Detect which cell encompasses the target text, then output its (x, y) center coordinate. 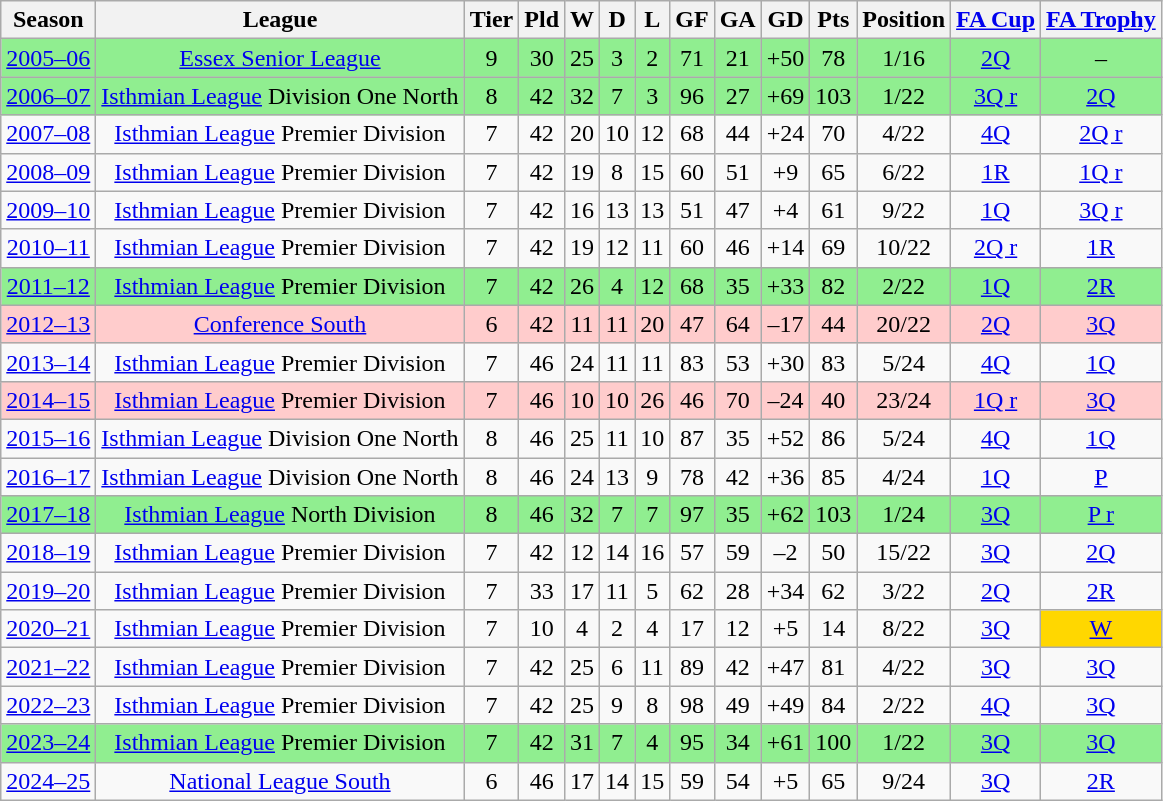
5 (652, 591)
2011–12 (48, 286)
10/22 (904, 248)
2014–15 (48, 400)
85 (834, 477)
Pld (542, 20)
2015–16 (48, 438)
Essex Senior League (280, 58)
2013–14 (48, 362)
L (652, 20)
– (1102, 58)
+47 (786, 667)
–2 (786, 553)
Pts (834, 20)
2009–10 (48, 210)
+34 (786, 591)
2007–08 (48, 134)
95 (692, 743)
–17 (786, 324)
87 (692, 438)
2006–07 (48, 96)
GF (692, 20)
53 (738, 362)
15/22 (904, 553)
Isthmian League North Division (280, 515)
2021–22 (48, 667)
D (618, 20)
+14 (786, 248)
FA Trophy (1102, 20)
81 (834, 667)
Tier (492, 20)
P (1102, 477)
National League South (280, 781)
82 (834, 286)
GD (786, 20)
69 (834, 248)
+69 (786, 96)
+49 (786, 705)
2020–21 (48, 629)
61 (834, 210)
2018–19 (48, 553)
2019–20 (48, 591)
+33 (786, 286)
6/22 (904, 172)
1/16 (904, 58)
30 (542, 58)
2005–06 (48, 58)
57 (692, 553)
2016–17 (48, 477)
+62 (786, 515)
2022–23 (48, 705)
+52 (786, 438)
FA Cup (996, 20)
2012–13 (48, 324)
P r (1102, 515)
34 (738, 743)
+61 (786, 743)
9/24 (904, 781)
20/22 (904, 324)
Position (904, 20)
84 (834, 705)
96 (692, 96)
+24 (786, 134)
1/24 (904, 515)
33 (542, 591)
21 (738, 58)
8/22 (904, 629)
GA (738, 20)
89 (692, 667)
23/24 (904, 400)
27 (738, 96)
40 (834, 400)
97 (692, 515)
2023–24 (48, 743)
50 (834, 553)
2010–11 (48, 248)
2024–25 (48, 781)
+4 (786, 210)
100 (834, 743)
2017–18 (48, 515)
+30 (786, 362)
28 (738, 591)
49 (738, 705)
86 (834, 438)
2008–09 (48, 172)
31 (582, 743)
Conference South (280, 324)
–24 (786, 400)
4/24 (904, 477)
+9 (786, 172)
98 (692, 705)
+36 (786, 477)
3/22 (904, 591)
9/22 (904, 210)
League (280, 20)
54 (738, 781)
64 (738, 324)
Season (48, 20)
71 (692, 58)
+50 (786, 58)
